Provide the (x, y) coordinate of the cell's center where the given text is located.  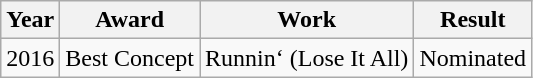
Result (473, 20)
Year (30, 20)
Nominated (473, 58)
Award (130, 20)
Best Concept (130, 58)
2016 (30, 58)
Runnin‘ (Lose It All) (307, 58)
Work (307, 20)
